Search for the cell housing the specified text and yield its [X, Y] center coordinate. 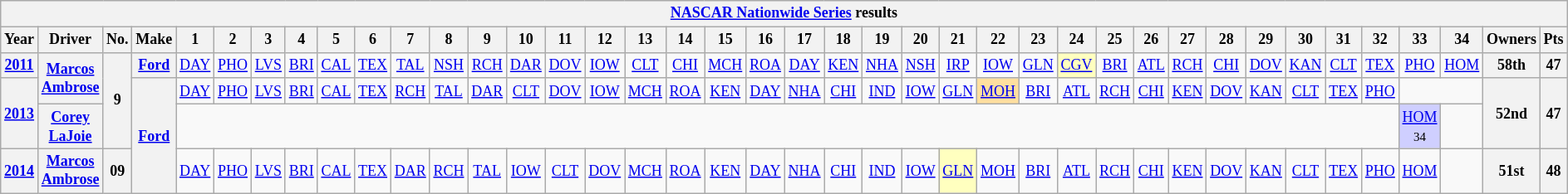
26 [1151, 40]
27 [1187, 40]
23 [1038, 40]
14 [685, 40]
No. [118, 40]
Driver [70, 40]
22 [999, 40]
2011 [20, 65]
11 [565, 40]
10 [525, 40]
51st [1512, 171]
24 [1077, 40]
7 [410, 40]
20 [921, 40]
34 [1462, 40]
Corey LaJoie [70, 126]
32 [1379, 40]
19 [882, 40]
8 [449, 40]
6 [373, 40]
Pts [1554, 40]
Make [155, 40]
31 [1344, 40]
2014 [20, 171]
Owners [1512, 40]
48 [1554, 171]
2 [233, 40]
21 [958, 40]
09 [118, 171]
16 [766, 40]
29 [1266, 40]
CGV [1077, 65]
4 [301, 40]
15 [725, 40]
2013 [20, 113]
3 [268, 40]
HOM34 [1419, 126]
12 [605, 40]
13 [646, 40]
NASCAR Nationwide Series results [784, 13]
IRP [958, 65]
30 [1305, 40]
17 [804, 40]
1 [195, 40]
5 [336, 40]
52nd [1512, 113]
33 [1419, 40]
58th [1512, 65]
28 [1226, 40]
18 [843, 40]
25 [1115, 40]
Year [20, 40]
